Capture the cell that displays the provided text and extract its (x, y) central coordinate. 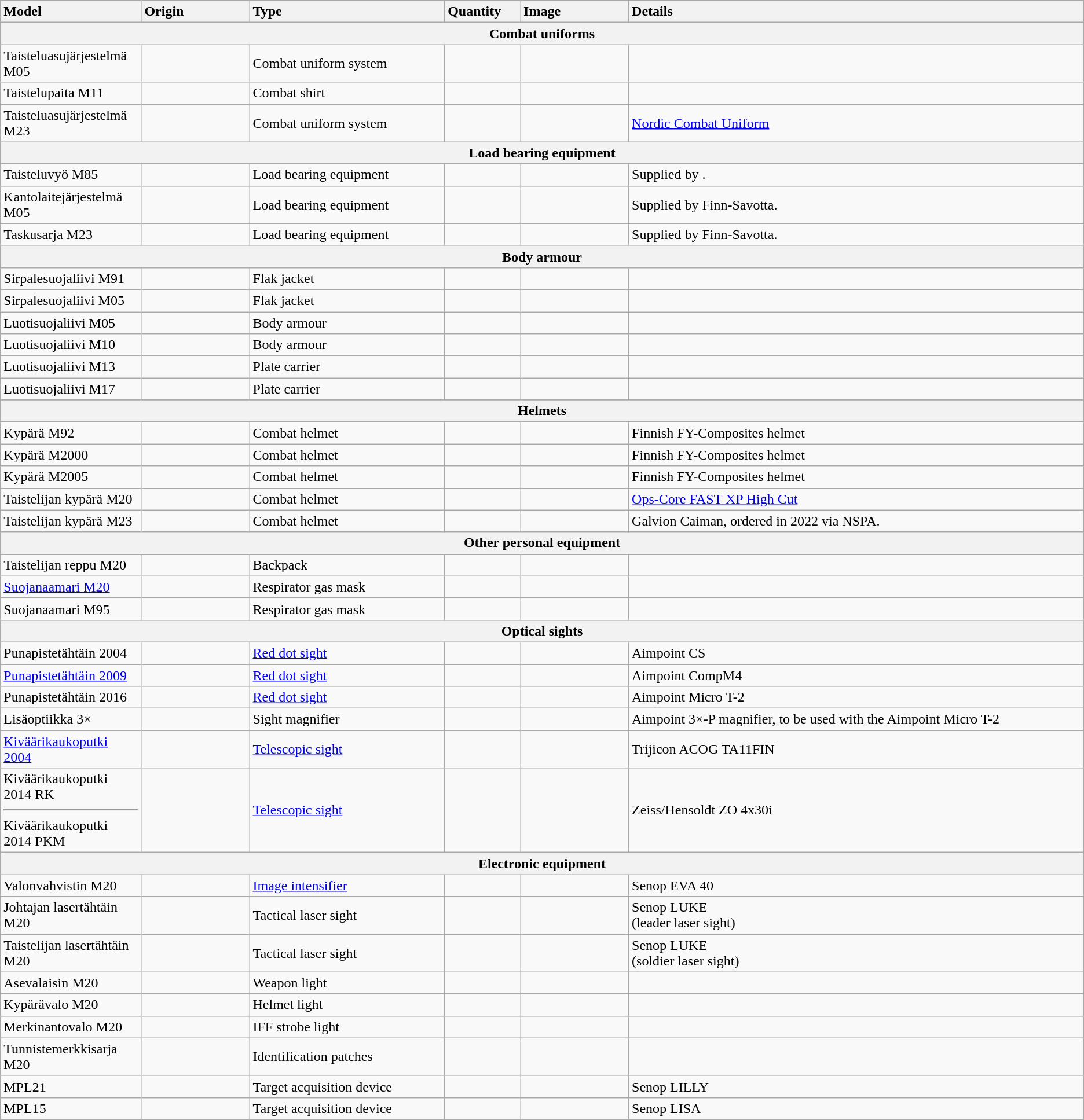
Kiväärikaukoputki 2014 RK Kiväärikaukoputki 2014 PKM (71, 810)
Combat uniforms (542, 34)
Suojanaamari M20 (71, 587)
Senop LUKE(leader laser sight) (856, 916)
Luotisuojaliivi M10 (71, 345)
Origin (196, 12)
Kypärä M2005 (71, 477)
Tunnistemerkkisarja M20 (71, 1057)
Taistelupaita M11 (71, 93)
Asevalaisin M20 (71, 983)
Weapon light (347, 983)
Image (574, 12)
Taistelijan kypärä M20 (71, 499)
Combat shirt (347, 93)
Optical sights (542, 631)
Punapistetähtäin 2004 (71, 653)
Details (856, 12)
Luotisuojaliivi M13 (71, 367)
Taisteluasujärjestelmä M05 (71, 64)
Electronic equipment (542, 864)
MPL15 (71, 1108)
Model (71, 12)
Johtajan lasertähtäin M20 (71, 916)
Nordic Combat Uniform (856, 123)
Kypärä M92 (71, 433)
Kypärä M2000 (71, 455)
Zeiss/Hensoldt ZO 4x30i (856, 810)
Suojanaamari M95 (71, 609)
Aimpoint CS (856, 653)
Punapistetähtäin 2016 (71, 697)
Kiväärikaukoputki 2004 (71, 749)
Helmet light (347, 1005)
Trijicon ACOG TA11FIN (856, 749)
Aimpoint 3×-P magnifier, to be used with the Aimpoint Micro T-2 (856, 719)
Taistelijan lasertähtäin M20 (71, 953)
Type (347, 12)
Image intensifier (347, 886)
Senop LILLY (856, 1086)
Supplied by . (856, 175)
Senop LUKE(soldier laser sight) (856, 953)
Merkinantovalo M20 (71, 1027)
Taisteluvyö M85 (71, 175)
Aimpoint Micro T-2 (856, 697)
Taisteluasujärjestelmä M23 (71, 123)
Aimpoint CompM4 (856, 675)
Identification patches (347, 1057)
Helmets (542, 411)
Kantolaitejärjestelmä M05 (71, 205)
Other personal equipment (542, 543)
Galvion Caiman, ordered in 2022 via NSPA. (856, 521)
Ops-Core FAST XP High Cut (856, 499)
Backpack (347, 565)
Quantity (483, 12)
Sirpalesuojaliivi M05 (71, 300)
Taskusarja M23 (71, 234)
Punapistetähtäin 2009 (71, 675)
Luotisuojaliivi M17 (71, 389)
Taistelijan reppu M20 (71, 565)
Senop LISA (856, 1108)
Senop EVA 40 (856, 886)
IFF strobe light (347, 1027)
Valonvahvistin M20 (71, 886)
Kypärävalo M20 (71, 1005)
Luotisuojaliivi M05 (71, 322)
Sight magnifier (347, 719)
MPL21 (71, 1086)
Taistelijan kypärä M23 (71, 521)
Sirpalesuojaliivi M91 (71, 278)
Lisäoptiikka 3× (71, 719)
